Scan for the cell matching the given text and deliver its [X, Y] coordinate at center. 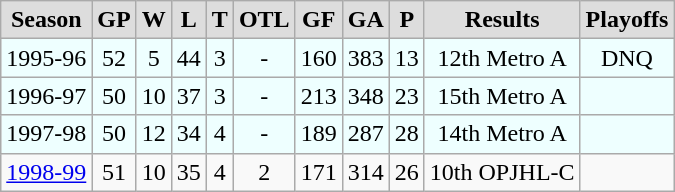
W [154, 20]
23 [406, 96]
Results [502, 20]
37 [188, 96]
Season [46, 20]
171 [318, 172]
28 [406, 134]
51 [114, 172]
GP [114, 20]
14th Metro A [502, 134]
5 [154, 58]
213 [318, 96]
12th Metro A [502, 58]
1995-96 [46, 58]
2 [264, 172]
287 [366, 134]
P [406, 20]
GF [318, 20]
1998-99 [46, 172]
1997-98 [46, 134]
34 [188, 134]
314 [366, 172]
1996-97 [46, 96]
12 [154, 134]
10th OPJHL-C [502, 172]
52 [114, 58]
DNQ [627, 58]
OTL [264, 20]
160 [318, 58]
T [220, 20]
348 [366, 96]
15th Metro A [502, 96]
26 [406, 172]
GA [366, 20]
44 [188, 58]
383 [366, 58]
L [188, 20]
35 [188, 172]
13 [406, 58]
189 [318, 134]
Playoffs [627, 20]
